Return the (x, y) coordinate for the center point of the cell that contains the specified text.  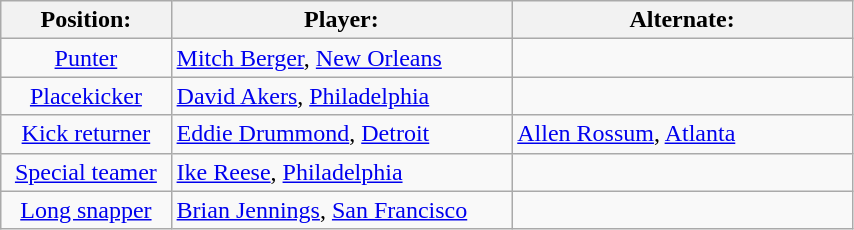
Brian Jennings, San Francisco (342, 210)
Kick returner (86, 134)
Placekicker (86, 96)
Ike Reese, Philadelphia (342, 172)
Special teamer (86, 172)
Long snapper (86, 210)
Allen Rossum, Atlanta (682, 134)
Eddie Drummond, Detroit (342, 134)
Position: (86, 20)
David Akers, Philadelphia (342, 96)
Mitch Berger, New Orleans (342, 58)
Player: (342, 20)
Alternate: (682, 20)
Punter (86, 58)
